From the cell containing the given text, extract its center point as [X, Y] coordinate. 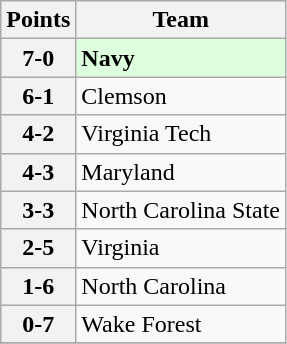
6-1 [38, 96]
Points [38, 20]
North Carolina [181, 286]
7-0 [38, 58]
Maryland [181, 172]
Virginia Tech [181, 134]
Wake Forest [181, 324]
1-6 [38, 286]
Clemson [181, 96]
3-3 [38, 210]
2-5 [38, 248]
Navy [181, 58]
Team [181, 20]
North Carolina State [181, 210]
Virginia [181, 248]
4-2 [38, 134]
0-7 [38, 324]
4-3 [38, 172]
